Provide the (X, Y) coordinate of the cell's center where the given text is located.  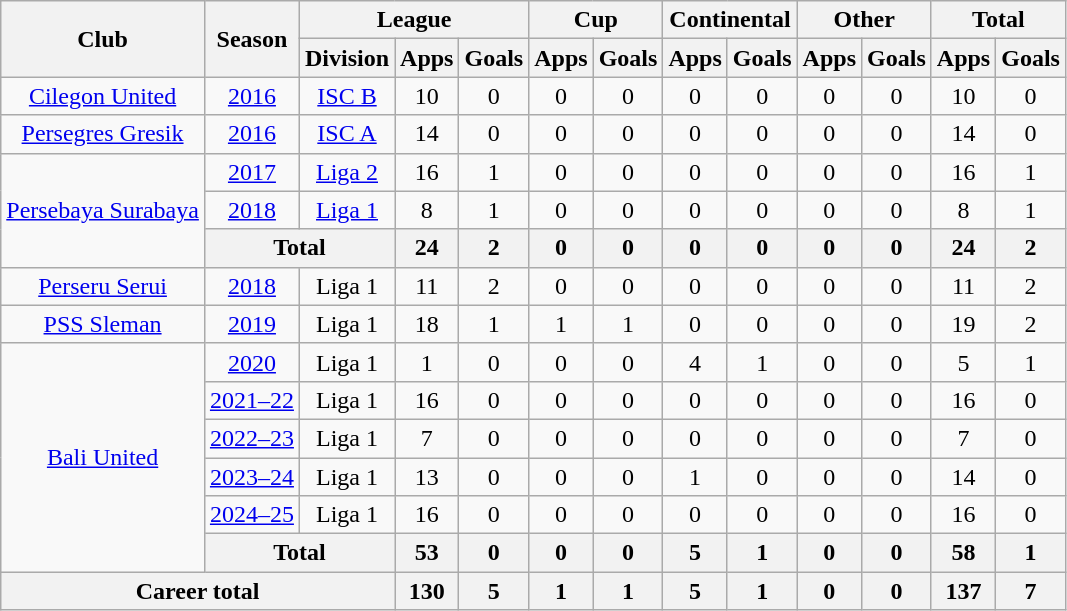
PSS Sleman (103, 324)
130 (427, 591)
Bali United (103, 457)
137 (963, 591)
2020 (252, 362)
Persegres Gresik (103, 134)
Season (252, 39)
2019 (252, 324)
19 (963, 324)
League (414, 20)
Club (103, 39)
2023–24 (252, 477)
2017 (252, 172)
Perseru Serui (103, 286)
Liga 2 (346, 172)
18 (427, 324)
Division (346, 58)
Persebaya Surabaya (103, 210)
2024–25 (252, 515)
Cup (596, 20)
58 (963, 553)
4 (695, 362)
Other (864, 20)
Career total (198, 591)
Cilegon United (103, 96)
2022–23 (252, 438)
53 (427, 553)
2021–22 (252, 400)
Continental (730, 20)
ISC A (346, 134)
13 (427, 477)
ISC B (346, 96)
